For the text-containing cell, return its midpoint in [X, Y] coordinate format. 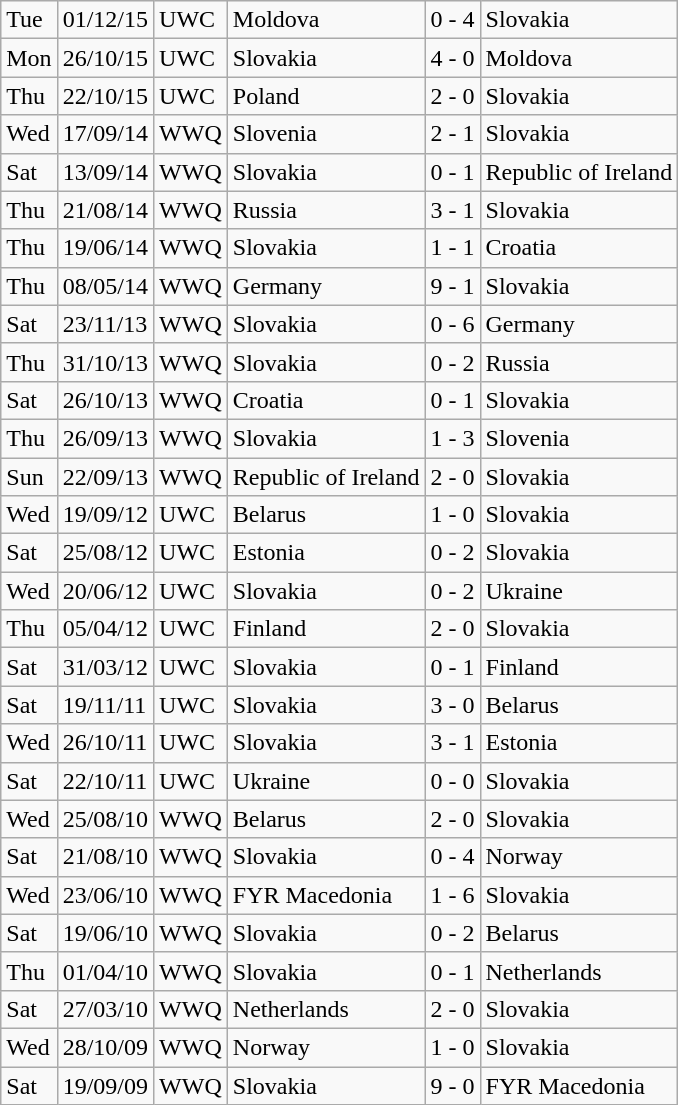
19/09/09 [105, 1085]
05/04/12 [105, 629]
22/10/11 [105, 781]
Sun [29, 477]
9 - 0 [452, 1085]
28/10/09 [105, 1047]
1 - 6 [452, 895]
26/10/13 [105, 400]
01/12/15 [105, 20]
23/11/13 [105, 324]
22/10/15 [105, 96]
20/06/12 [105, 591]
26/10/11 [105, 743]
1 - 1 [452, 248]
17/09/14 [105, 134]
19/11/11 [105, 705]
0 - 6 [452, 324]
23/06/10 [105, 895]
22/09/13 [105, 477]
26/09/13 [105, 438]
0 - 0 [452, 781]
21/08/14 [105, 210]
31/10/13 [105, 362]
2 - 1 [452, 134]
19/09/12 [105, 515]
9 - 1 [452, 286]
3 - 0 [452, 705]
Tue [29, 20]
4 - 0 [452, 58]
31/03/12 [105, 667]
26/10/15 [105, 58]
25/08/10 [105, 819]
19/06/14 [105, 248]
1 - 3 [452, 438]
08/05/14 [105, 286]
21/08/10 [105, 857]
Poland [326, 96]
25/08/12 [105, 553]
19/06/10 [105, 933]
27/03/10 [105, 1009]
13/09/14 [105, 172]
Mon [29, 58]
01/04/10 [105, 971]
